Identify which cell holds the provided text, then report its (X, Y) central coordinate. 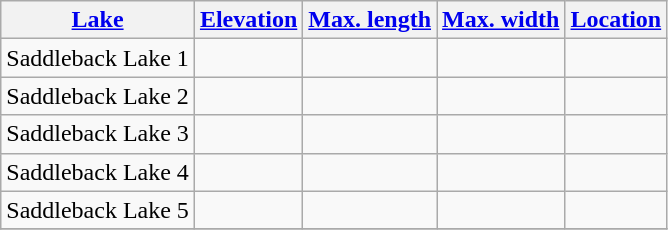
Lake (98, 20)
Saddleback Lake 3 (98, 134)
Elevation (248, 20)
Saddleback Lake 5 (98, 210)
Saddleback Lake 4 (98, 172)
Location (616, 20)
Max. width (501, 20)
Max. length (370, 20)
Saddleback Lake 2 (98, 96)
Saddleback Lake 1 (98, 58)
